Extract the [x, y] coordinate from the center of the cell holding the provided text.  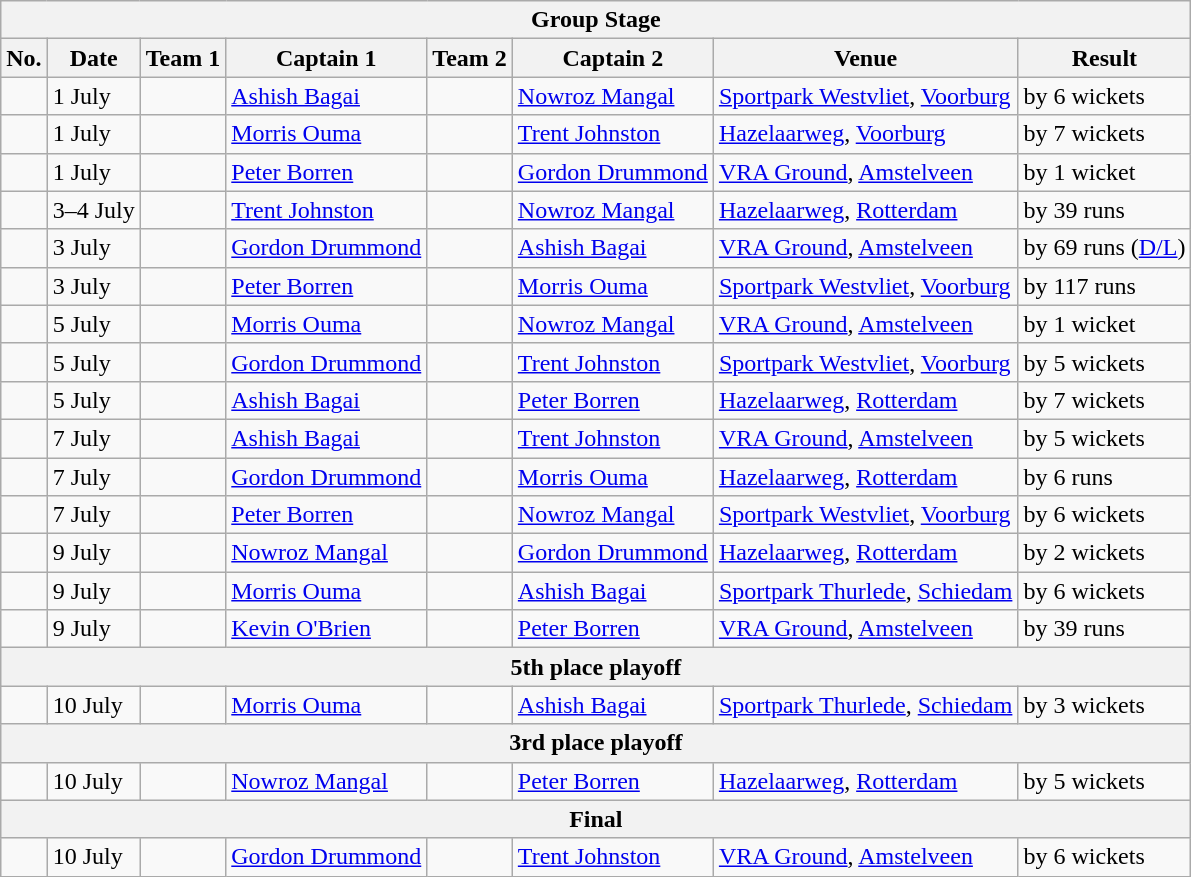
Team 2 [470, 58]
by 3 wickets [1104, 705]
Kevin O'Brien [326, 629]
by 117 runs [1104, 286]
No. [24, 58]
Captain 2 [612, 58]
Venue [866, 58]
Team 1 [183, 58]
by 69 runs (D/L) [1104, 248]
by 6 runs [1104, 477]
Result [1104, 58]
3–4 July [94, 210]
5th place playoff [596, 667]
by 2 wickets [1104, 553]
Final [596, 819]
Hazelaarweg, Voorburg [866, 134]
Captain 1 [326, 58]
Group Stage [596, 20]
3rd place playoff [596, 743]
Date [94, 58]
